For the text-containing cell, return its midpoint in (x, y) coordinate format. 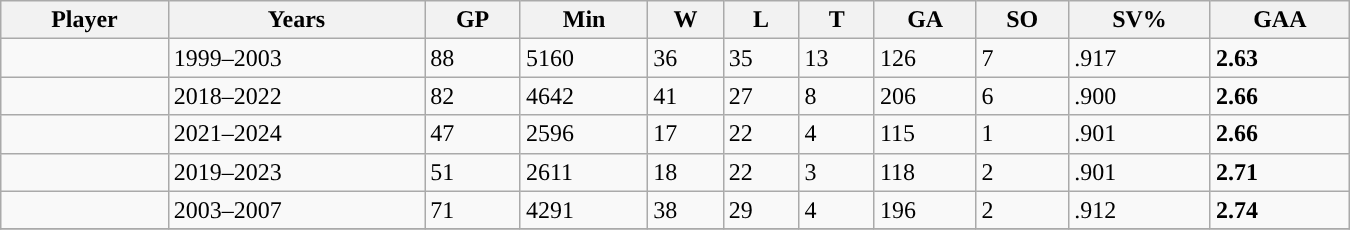
7 (1022, 58)
17 (686, 134)
4291 (584, 210)
SV% (1140, 20)
2021–2024 (296, 134)
206 (924, 96)
115 (924, 134)
L (761, 20)
GP (473, 20)
2.74 (1280, 210)
Years (296, 20)
Min (584, 20)
29 (761, 210)
35 (761, 58)
Player (84, 20)
.912 (1140, 210)
47 (473, 134)
2019–2023 (296, 172)
GA (924, 20)
8 (837, 96)
T (837, 20)
196 (924, 210)
82 (473, 96)
2.71 (1280, 172)
1 (1022, 134)
2611 (584, 172)
2.63 (1280, 58)
5160 (584, 58)
36 (686, 58)
2018–2022 (296, 96)
118 (924, 172)
3 (837, 172)
2003–2007 (296, 210)
GAA (1280, 20)
71 (473, 210)
126 (924, 58)
18 (686, 172)
W (686, 20)
2596 (584, 134)
88 (473, 58)
6 (1022, 96)
51 (473, 172)
SO (1022, 20)
.900 (1140, 96)
41 (686, 96)
27 (761, 96)
4642 (584, 96)
13 (837, 58)
38 (686, 210)
.917 (1140, 58)
1999–2003 (296, 58)
